Search for the cell housing the specified text and yield its [x, y] center coordinate. 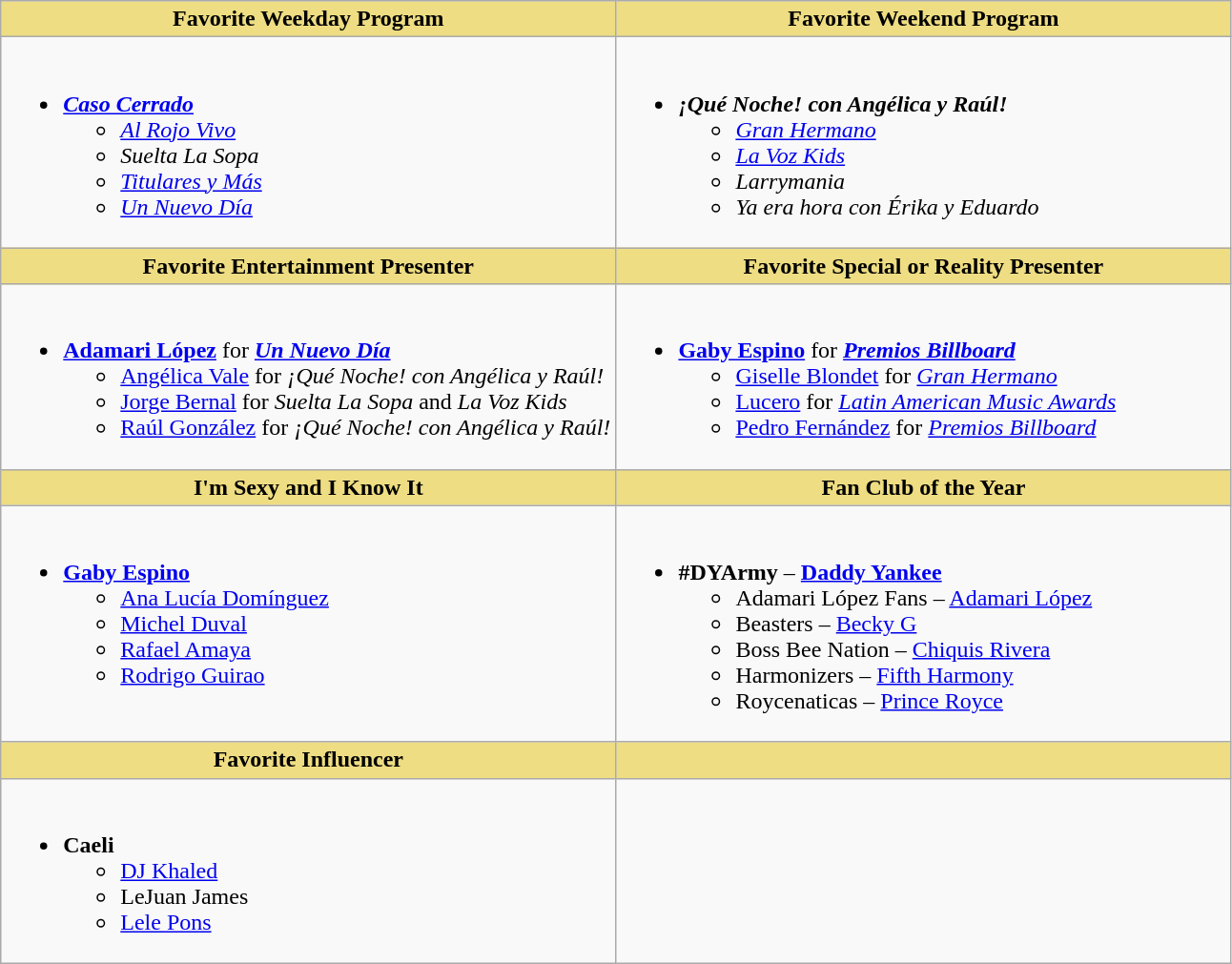
Caso CerradoAl Rojo VivoSuelta La SopaTitulares y MásUn Nuevo Día [309, 143]
¡Qué Noche! con Angélica y Raúl!Gran HermanoLa Voz KidsLarrymaniaYa era hora con Érika y Eduardo [923, 143]
Favorite Entertainment Presenter [309, 266]
Favorite Weekend Program [923, 19]
Gaby EspinoAna Lucía DomínguezMichel DuvalRafael AmayaRodrigo Guirao [309, 624]
CaeliDJ KhaledLeJuan JamesLele Pons [309, 871]
Favorite Weekday Program [309, 19]
Favorite Influencer [309, 760]
I'm Sexy and I Know It [309, 487]
Favorite Special or Reality Presenter [923, 266]
Fan Club of the Year [923, 487]
Gaby Espino for Premios BillboardGiselle Blondet for Gran HermanoLucero for Latin American Music AwardsPedro Fernández for Premios Billboard [923, 377]
